Detect which cell encompasses the target text, then output its (x, y) center coordinate. 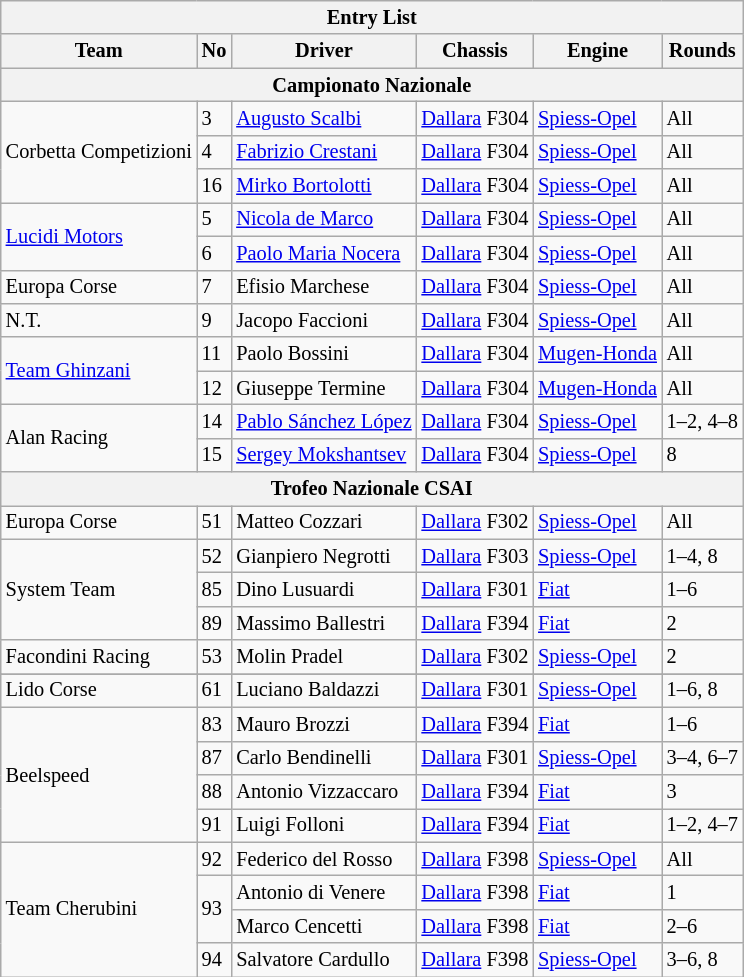
51 (214, 522)
Chassis (476, 51)
1 (702, 892)
53 (214, 657)
Rounds (702, 51)
Jacopo Faccioni (324, 320)
5 (214, 219)
Molin Pradel (324, 657)
Team Ghinzani (99, 370)
Dallara F303 (476, 556)
93 (214, 908)
Efisio Marchese (324, 287)
Lido Corse (99, 690)
Team Cherubini (99, 910)
Trofeo Nazionale CSAI (372, 489)
Beelspeed (99, 774)
Luciano Baldazzi (324, 690)
Fabrizio Crestani (324, 152)
Lucidi Motors (99, 236)
8 (702, 455)
Augusto Scalbi (324, 118)
Mauro Brozzi (324, 724)
System Team (99, 590)
91 (214, 825)
15 (214, 455)
No (214, 51)
2–6 (702, 926)
Luigi Folloni (324, 825)
12 (214, 388)
6 (214, 253)
85 (214, 589)
Sergey Mokshantsev (324, 455)
3–6, 8 (702, 960)
Paolo Bossini (324, 354)
Dino Lusuardi (324, 589)
Alan Racing (99, 438)
83 (214, 724)
Engine (598, 51)
3–4, 6–7 (702, 758)
Paolo Maria Nocera (324, 253)
Corbetta Competizioni (99, 152)
Salvatore Cardullo (324, 960)
7 (214, 287)
87 (214, 758)
Antonio Vizzaccaro (324, 791)
Nicola de Marco (324, 219)
Antonio di Venere (324, 892)
94 (214, 960)
Massimo Ballestri (324, 623)
Federico del Rosso (324, 859)
89 (214, 623)
Entry List (372, 17)
61 (214, 690)
Pablo Sánchez López (324, 421)
14 (214, 421)
Team (99, 51)
Campionato Nazionale (372, 85)
Driver (324, 51)
1–6, 8 (702, 690)
Mirko Bortolotti (324, 186)
92 (214, 859)
Facondini Racing (99, 657)
1–2, 4–7 (702, 825)
4 (214, 152)
Gianpiero Negrotti (324, 556)
11 (214, 354)
88 (214, 791)
Marco Cencetti (324, 926)
N.T. (99, 320)
52 (214, 556)
Carlo Bendinelli (324, 758)
1–2, 4–8 (702, 421)
16 (214, 186)
1–4, 8 (702, 556)
Giuseppe Termine (324, 388)
9 (214, 320)
Matteo Cozzari (324, 522)
